Find where the given text appears and provide that cell's center as (X, Y) coordinate. 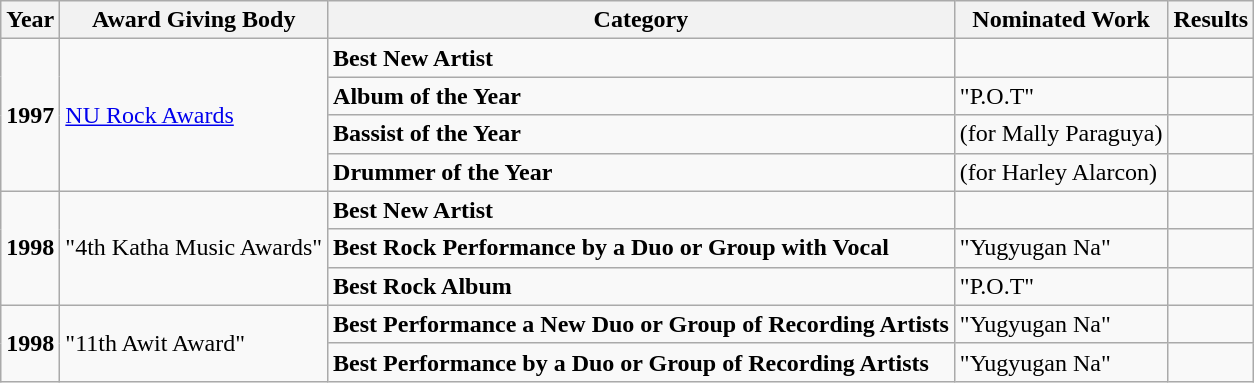
Bassist of the Year (642, 134)
Award Giving Body (194, 20)
Best Performance a New Duo or Group of Recording Artists (642, 324)
(for Mally Paraguya) (1061, 134)
Year (30, 20)
"4th Katha Music Awards" (194, 248)
(for Harley Alarcon) (1061, 172)
Drummer of the Year (642, 172)
Best Performance by a Duo or Group of Recording Artists (642, 362)
Nominated Work (1061, 20)
Album of the Year (642, 96)
NU Rock Awards (194, 115)
Best Rock Album (642, 286)
Category (642, 20)
"11th Awit Award" (194, 343)
Best Rock Performance by a Duo or Group with Vocal (642, 248)
Results (1211, 20)
1997 (30, 115)
